Provide the [X, Y] coordinate of the cell's center where the given text is located.  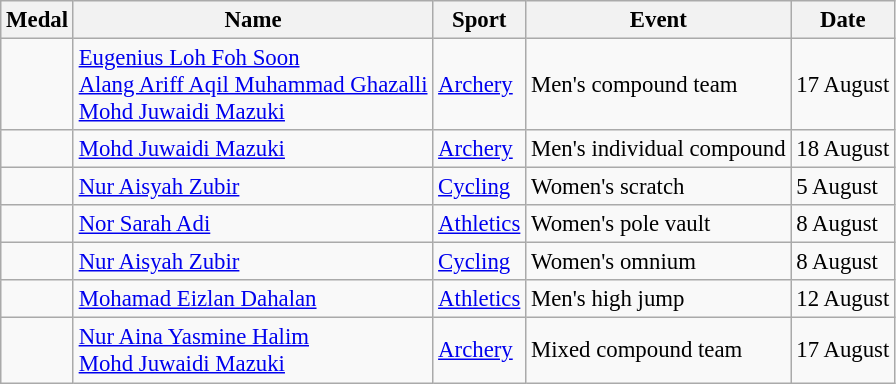
Men's compound team [658, 85]
Men's high jump [658, 299]
Nur Aina Yasmine HalimMohd Juwaidi Mazuki [252, 350]
Nor Sarah Adi [252, 224]
Mohd Juwaidi Mazuki [252, 149]
Sport [480, 20]
Women's pole vault [658, 224]
Women's omnium [658, 262]
Medal [38, 20]
Women's scratch [658, 187]
18 August [843, 149]
12 August [843, 299]
Mohamad Eizlan Dahalan [252, 299]
5 August [843, 187]
Date [843, 20]
Name [252, 20]
Eugenius Loh Foh SoonAlang Ariff Aqil Muhammad GhazalliMohd Juwaidi Mazuki [252, 85]
Event [658, 20]
Mixed compound team [658, 350]
Men's individual compound [658, 149]
